For the text-containing cell, return its midpoint in [X, Y] coordinate format. 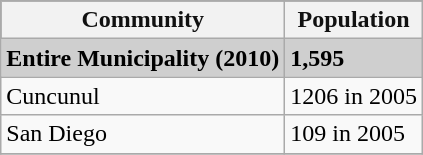
Population [354, 20]
1,595 [354, 58]
Cuncunul [143, 96]
San Diego [143, 134]
Community [143, 20]
1206 in 2005 [354, 96]
Entire Municipality (2010) [143, 58]
109 in 2005 [354, 134]
